From the cell containing the given text, extract its center point as [x, y] coordinate. 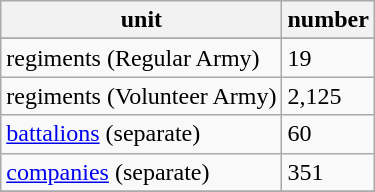
60 [328, 134]
battalions (separate) [142, 134]
2,125 [328, 96]
number [328, 20]
19 [328, 58]
unit [142, 20]
regiments (Regular Army) [142, 58]
companies (separate) [142, 172]
regiments (Volunteer Army) [142, 96]
351 [328, 172]
